Extract the [X, Y] coordinate from the center of the cell holding the provided text.  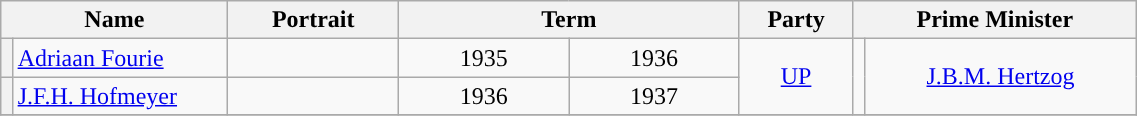
Portrait [314, 20]
Party [796, 20]
Term [568, 20]
Name [114, 20]
Adriaan Fourie [120, 58]
UP [796, 77]
J.B.M. Hertzog [1000, 77]
Prime Minister [995, 20]
1935 [483, 58]
J.F.H. Hofmeyer [120, 96]
1937 [654, 96]
